Capture the cell that displays the provided text and extract its [X, Y] central coordinate. 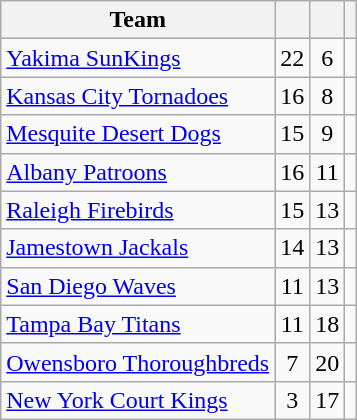
3 [292, 400]
6 [328, 58]
Team [138, 20]
14 [292, 248]
18 [328, 324]
Albany Patroons [138, 172]
20 [328, 362]
Raleigh Firebirds [138, 210]
17 [328, 400]
Owensboro Thoroughbreds [138, 362]
22 [292, 58]
Kansas City Tornadoes [138, 96]
8 [328, 96]
9 [328, 134]
New York Court Kings [138, 400]
Yakima SunKings [138, 58]
Mesquite Desert Dogs [138, 134]
Tampa Bay Titans [138, 324]
San Diego Waves [138, 286]
7 [292, 362]
Jamestown Jackals [138, 248]
